Return the [X, Y] coordinate for the center point of the cell that contains the specified text.  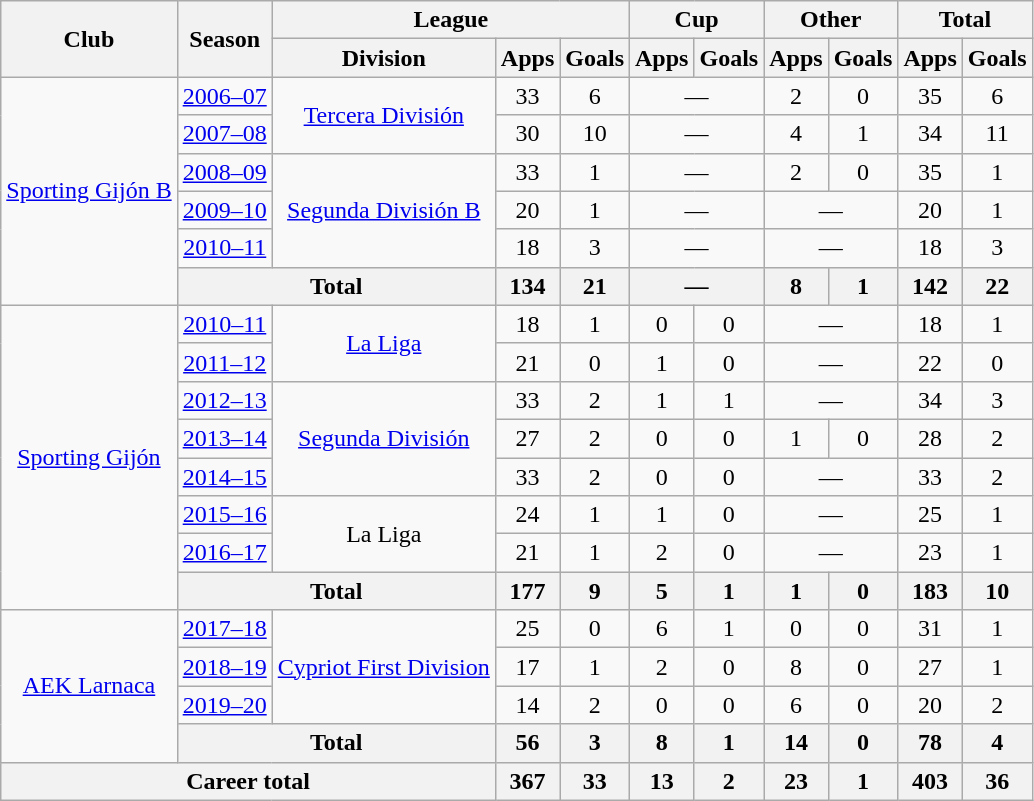
2008–09 [224, 172]
177 [527, 591]
2006–07 [224, 96]
183 [930, 591]
2019–20 [224, 705]
Season [224, 39]
78 [930, 743]
Club [89, 39]
2007–08 [224, 134]
11 [997, 134]
367 [527, 781]
2009–10 [224, 210]
56 [527, 743]
2012–13 [224, 400]
Career total [248, 781]
30 [527, 134]
2014–15 [224, 477]
Cypriot First Division [384, 667]
AEK Larnaca [89, 686]
Tercera División [384, 115]
28 [930, 438]
2013–14 [224, 438]
Segunda División [384, 438]
2016–17 [224, 553]
2011–12 [224, 362]
13 [662, 781]
17 [527, 667]
31 [930, 629]
36 [997, 781]
9 [595, 591]
134 [527, 286]
Other [831, 20]
142 [930, 286]
403 [930, 781]
2015–16 [224, 515]
24 [527, 515]
Sporting Gijón [89, 457]
League [450, 20]
Segunda División B [384, 210]
2017–18 [224, 629]
5 [662, 591]
2018–19 [224, 667]
Division [384, 58]
Sporting Gijón B [89, 191]
Cup [697, 20]
